Locate the cell with the specified text and output its (x, y) center coordinate. 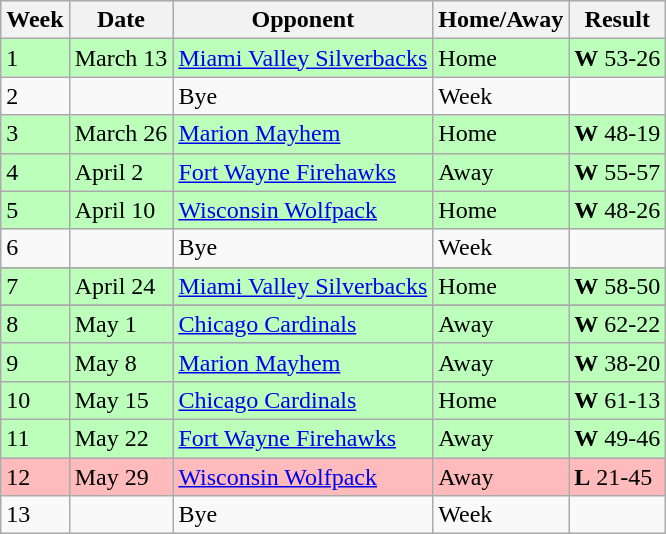
March 13 (121, 58)
W 55-57 (618, 172)
10 (35, 400)
April 10 (121, 210)
W 53-26 (618, 58)
9 (35, 362)
Opponent (303, 20)
8 (35, 324)
Result (618, 20)
6 (35, 248)
May 29 (121, 477)
Home/Away (501, 20)
April 24 (121, 286)
W 49-46 (618, 438)
11 (35, 438)
4 (35, 172)
May 8 (121, 362)
Date (121, 20)
March 26 (121, 134)
W 48-19 (618, 134)
May 1 (121, 324)
W 58-50 (618, 286)
April 2 (121, 172)
13 (35, 515)
12 (35, 477)
2 (35, 96)
May 15 (121, 400)
7 (35, 286)
W 62-22 (618, 324)
May 22 (121, 438)
3 (35, 134)
W 48-26 (618, 210)
W 38-20 (618, 362)
5 (35, 210)
1 (35, 58)
L 21-45 (618, 477)
W 61-13 (618, 400)
